Capture the cell that displays the provided text and extract its (X, Y) central coordinate. 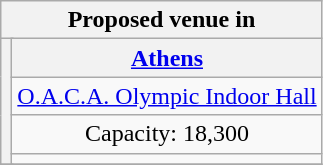
Proposed venue in (162, 20)
Capacity: 18,300 (167, 134)
O.A.C.A. Olympic Indoor Hall (167, 96)
Athens (167, 58)
